Provide the (X, Y) coordinate of the cell's center where the given text is located.  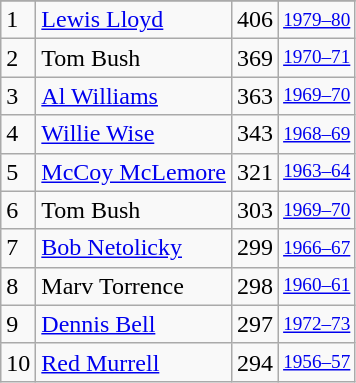
303 (254, 210)
1970–71 (317, 58)
6 (18, 210)
299 (254, 248)
10 (18, 362)
369 (254, 58)
1968–69 (317, 134)
363 (254, 96)
294 (254, 362)
2 (18, 58)
5 (18, 172)
1972–73 (317, 324)
1966–67 (317, 248)
Lewis Lloyd (134, 20)
Red Murrell (134, 362)
1 (18, 20)
3 (18, 96)
9 (18, 324)
Al Williams (134, 96)
1956–57 (317, 362)
7 (18, 248)
Marv Torrence (134, 286)
1963–64 (317, 172)
297 (254, 324)
406 (254, 20)
McCoy McLemore (134, 172)
343 (254, 134)
Bob Netolicky (134, 248)
Dennis Bell (134, 324)
321 (254, 172)
1960–61 (317, 286)
4 (18, 134)
1979–80 (317, 20)
298 (254, 286)
8 (18, 286)
Willie Wise (134, 134)
